Find where the given text appears and provide that cell's center as (x, y) coordinate. 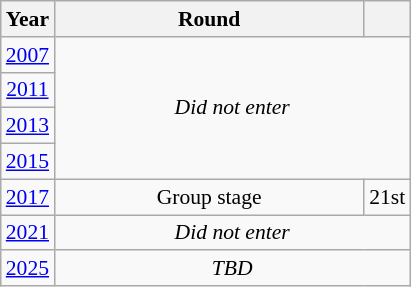
2011 (28, 90)
2017 (28, 197)
Year (28, 19)
TBD (232, 269)
Group stage (209, 197)
Round (209, 19)
2025 (28, 269)
2013 (28, 126)
2021 (28, 233)
21st (387, 197)
2007 (28, 55)
2015 (28, 162)
